Find where the given text appears and provide that cell's center as (X, Y) coordinate. 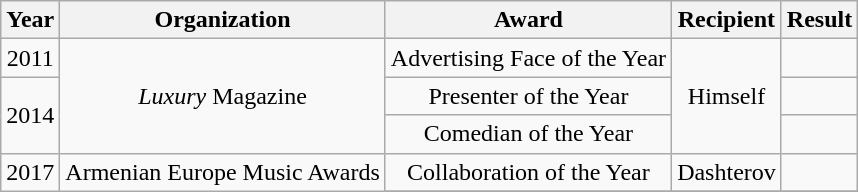
Luxury Magazine (222, 96)
2014 (30, 115)
Recipient (727, 20)
Advertising Face of the Year (528, 58)
Armenian Europe Music Awards (222, 172)
2017 (30, 172)
Result (819, 20)
Collaboration of the Year (528, 172)
Himself (727, 96)
Dashterov (727, 172)
Award (528, 20)
2011 (30, 58)
Comedian of the Year (528, 134)
Presenter of the Year (528, 96)
Organization (222, 20)
Year (30, 20)
